Detect which cell encompasses the target text, then output its [x, y] center coordinate. 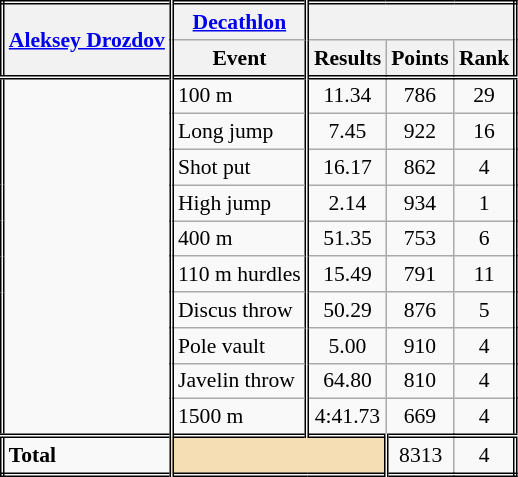
29 [485, 96]
Aleksey Drozdov [86, 40]
16.17 [346, 168]
4:41.73 [346, 418]
11 [485, 275]
862 [420, 168]
Pole vault [239, 346]
669 [420, 418]
Decathlon [239, 22]
51.35 [346, 239]
5 [485, 310]
16 [485, 132]
15.49 [346, 275]
876 [420, 310]
922 [420, 132]
Total [86, 456]
64.80 [346, 381]
791 [420, 275]
786 [420, 96]
753 [420, 239]
910 [420, 346]
Long jump [239, 132]
50.29 [346, 310]
810 [420, 381]
High jump [239, 203]
Points [420, 58]
Discus throw [239, 310]
8313 [420, 456]
Javelin throw [239, 381]
7.45 [346, 132]
5.00 [346, 346]
Results [346, 58]
400 m [239, 239]
2.14 [346, 203]
11.34 [346, 96]
1500 m [239, 418]
Event [239, 58]
934 [420, 203]
6 [485, 239]
1 [485, 203]
Shot put [239, 168]
Rank [485, 58]
110 m hurdles [239, 275]
100 m [239, 96]
